Determine the (X, Y) coordinate at the center of the cell enclosing the given text.  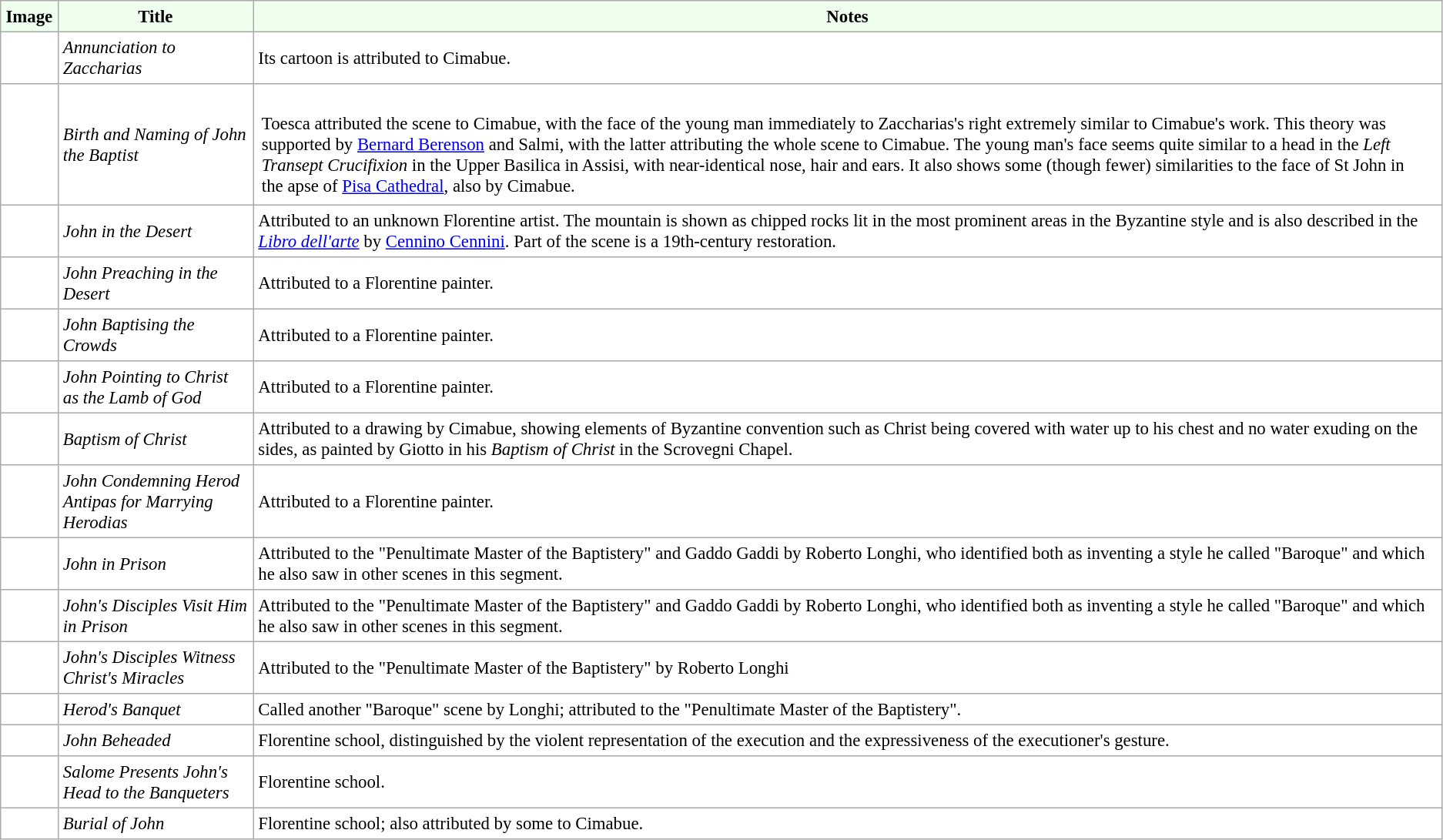
John Beheaded (156, 740)
Herod's Banquet (156, 709)
Image (29, 16)
John Preaching in the Desert (156, 283)
Baptism of Christ (156, 439)
Annunciation to Zaccharias (156, 58)
Birth and Naming of John the Baptist (156, 145)
Notes (848, 16)
John Condemning Herod Antipas for Marrying Herodias (156, 501)
John's Disciples Witness Christ's Miracles (156, 668)
Its cartoon is attributed to Cimabue. (848, 58)
John Pointing to Christ as the Lamb of God (156, 387)
Attributed to the "Penultimate Master of the Baptistery" by Roberto Longhi (848, 668)
Title (156, 16)
Called another "Baroque" scene by Longhi; attributed to the "Penultimate Master of the Baptistery". (848, 709)
Salome Presents John's Head to the Banqueters (156, 782)
Florentine school. (848, 782)
Florentine school; also attributed by some to Cimabue. (848, 823)
John's Disciples Visit Him in Prison (156, 616)
John in the Desert (156, 231)
Burial of John (156, 823)
Florentine school, distinguished by the violent representation of the execution and the expressiveness of the executioner's gesture. (848, 740)
John in Prison (156, 564)
John Baptising the Crowds (156, 335)
